Pinpoint the cell where the given text exists, returning its [X, Y] midpoint coordinate. 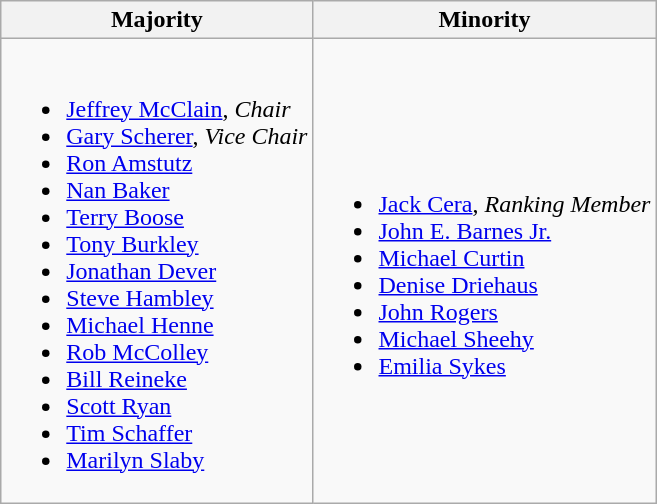
Jack Cera, Ranking MemberJohn E. Barnes Jr.Michael CurtinDenise DriehausJohn RogersMichael SheehyEmilia Sykes [484, 271]
Majority [157, 20]
Minority [484, 20]
